Capture the cell that displays the provided text and extract its [X, Y] central coordinate. 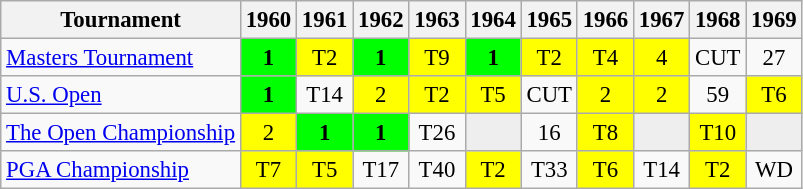
U.S. Open [121, 95]
1961 [325, 20]
1967 [661, 20]
The Open Championship [121, 133]
1966 [605, 20]
T8 [605, 133]
16 [549, 133]
1963 [437, 20]
59 [718, 95]
27 [774, 58]
T40 [437, 170]
T17 [381, 170]
1968 [718, 20]
T10 [718, 133]
T4 [605, 58]
1960 [268, 20]
Masters Tournament [121, 58]
T33 [549, 170]
1964 [493, 20]
T7 [268, 170]
1962 [381, 20]
WD [774, 170]
T26 [437, 133]
4 [661, 58]
T9 [437, 58]
PGA Championship [121, 170]
1969 [774, 20]
1965 [549, 20]
Tournament [121, 20]
